Pinpoint the cell where the given text exists, returning its (X, Y) midpoint coordinate. 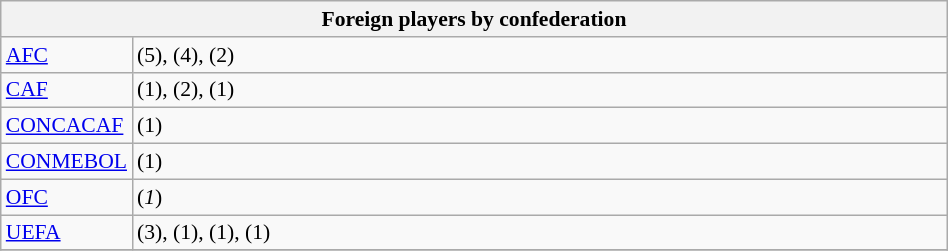
OFC (66, 197)
(1), (2), (1) (540, 90)
UEFA (66, 233)
CONCACAF (66, 126)
(5), (4), (2) (540, 55)
Foreign players by confederation (474, 19)
AFC (66, 55)
CAF (66, 90)
CONMEBOL (66, 162)
(3), (1), (1), (1) (540, 233)
